Scan for the cell matching the given text and deliver its (x, y) coordinate at center. 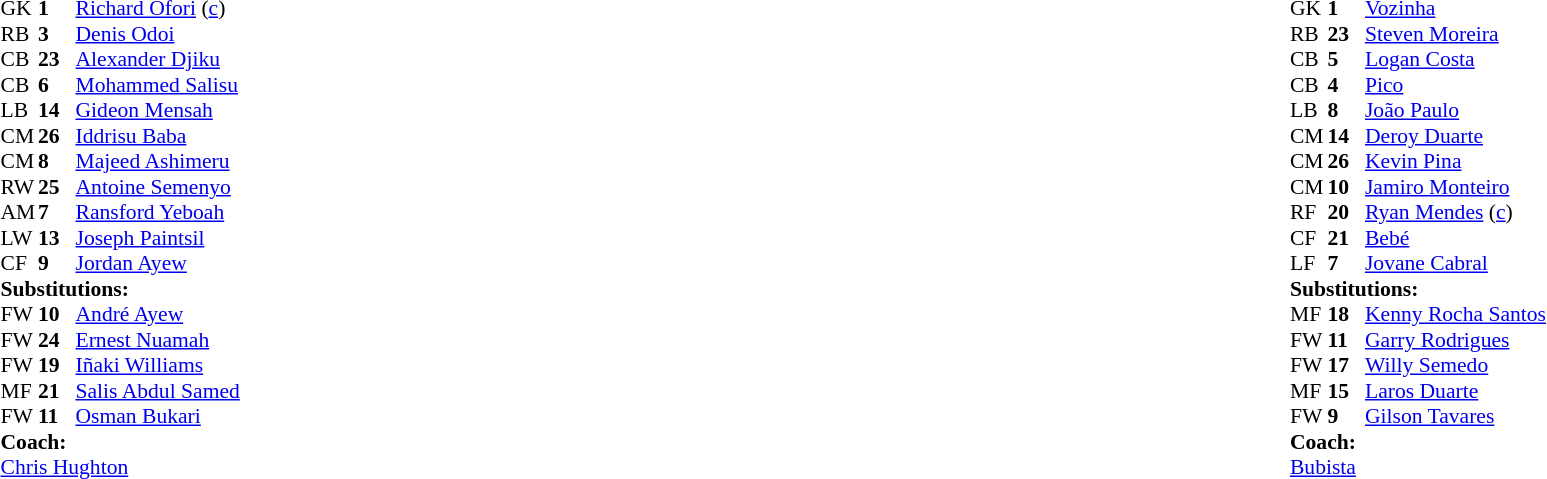
Steven Moreira (1456, 34)
RW (19, 187)
Alexander Djiku (158, 59)
João Paulo (1456, 111)
Ransford Yeboah (158, 213)
Pico (1456, 85)
4 (1346, 85)
Kevin Pina (1456, 161)
5 (1346, 59)
André Ayew (158, 315)
AM (19, 213)
Iddrisu Baba (158, 136)
Majeed Ashimeru (158, 161)
Logan Costa (1456, 59)
Salis Abdul Samed (158, 391)
Jamiro Monteiro (1456, 187)
Antoine Semenyo (158, 187)
17 (1346, 365)
LW (19, 238)
15 (1346, 391)
3 (57, 34)
Jordan Ayew (158, 263)
Jovane Cabral (1456, 263)
Deroy Duarte (1456, 136)
19 (57, 365)
6 (57, 85)
13 (57, 238)
RF (1309, 213)
Laros Duarte (1456, 391)
24 (57, 340)
18 (1346, 315)
Kenny Rocha Santos (1456, 315)
Garry Rodrigues (1456, 340)
Willy Semedo (1456, 365)
Joseph Paintsil (158, 238)
25 (57, 187)
20 (1346, 213)
Bebé (1456, 238)
Gideon Mensah (158, 111)
Ryan Mendes (c) (1456, 213)
Denis Odoi (158, 34)
LF (1309, 263)
Gilson Tavares (1456, 417)
Mohammed Salisu (158, 85)
Ernest Nuamah (158, 340)
Osman Bukari (158, 417)
Iñaki Williams (158, 365)
